Search for the cell housing the specified text and yield its [X, Y] center coordinate. 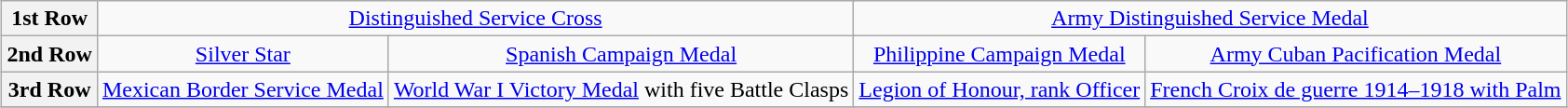
Silver Star [242, 54]
3rd Row [49, 89]
Army Distinguished Service Medal [1210, 19]
2nd Row [49, 54]
Army Cuban Pacification Medal [1356, 54]
Mexican Border Service Medal [242, 89]
Distinguished Service Cross [475, 19]
Legion of Honour, rank Officer [1000, 89]
World War I Victory Medal with five Battle Clasps [620, 89]
Philippine Campaign Medal [1000, 54]
Spanish Campaign Medal [620, 54]
1st Row [49, 19]
French Croix de guerre 1914–1918 with Palm [1356, 89]
